Detect which cell encompasses the target text, then output its (x, y) center coordinate. 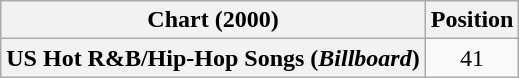
41 (472, 58)
Position (472, 20)
Chart (2000) (213, 20)
US Hot R&B/Hip-Hop Songs (Billboard) (213, 58)
